Detect which cell encompasses the target text, then output its (x, y) center coordinate. 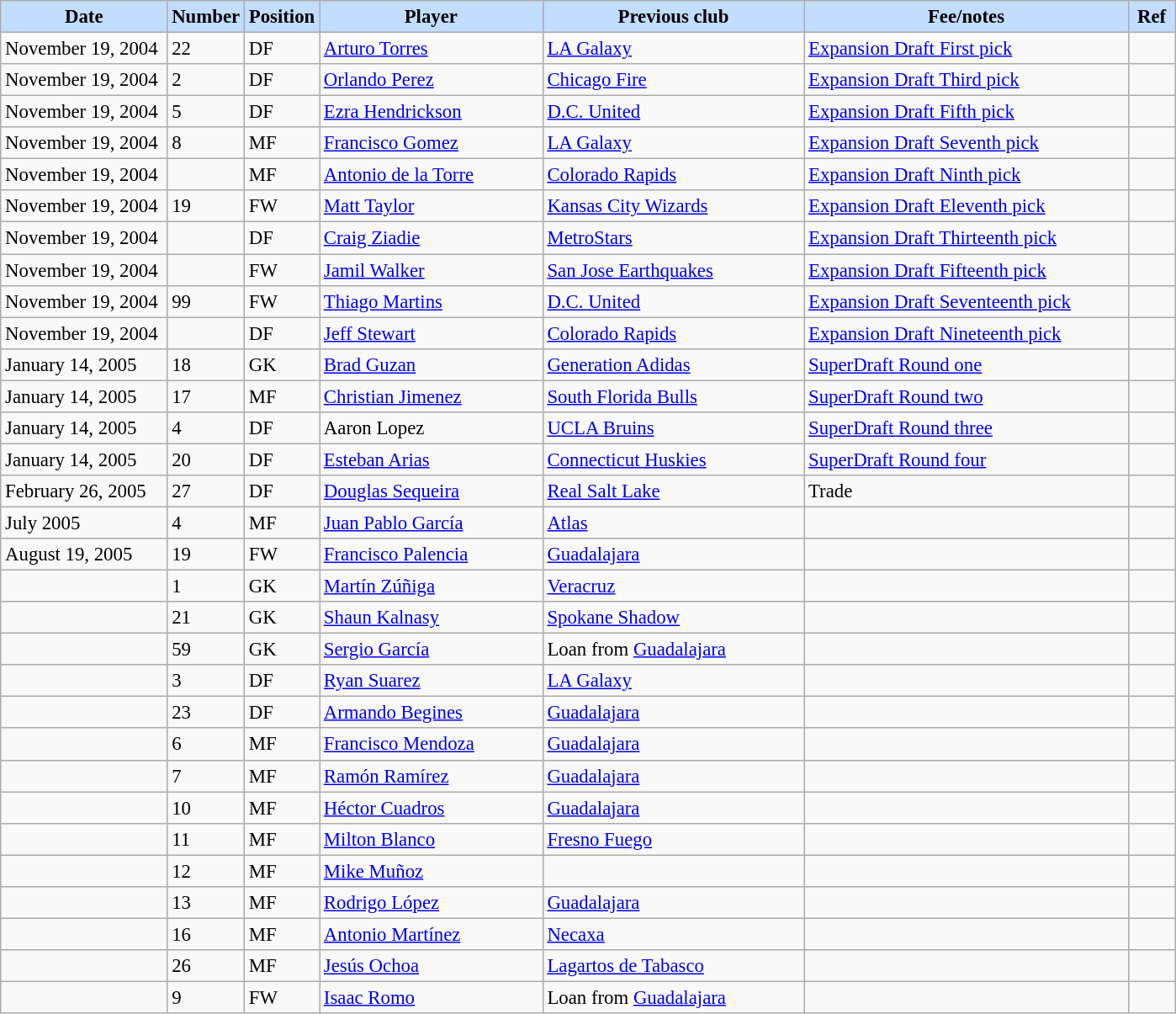
8 (206, 143)
Arturo Torres (432, 49)
Isaac Romo (432, 997)
Chicago Fire (673, 80)
Fee/notes (967, 17)
9 (206, 997)
Necaxa (673, 934)
South Florida Bulls (673, 396)
Matt Taylor (432, 206)
Juan Pablo García (432, 523)
Ryan Suarez (432, 681)
22 (206, 49)
Francisco Palencia (432, 555)
Fresno Fuego (673, 839)
1 (206, 587)
Expansion Draft Fifth pick (967, 112)
Orlando Perez (432, 80)
SuperDraft Round one (967, 364)
Ramón Ramírez (432, 776)
Armando Begines (432, 713)
Spokane Shadow (673, 618)
Milton Blanco (432, 839)
Jamil Walker (432, 270)
13 (206, 903)
SuperDraft Round three (967, 428)
Atlas (673, 523)
Douglas Sequeira (432, 491)
Expansion Draft First pick (967, 49)
12 (206, 871)
23 (206, 713)
Veracruz (673, 587)
Generation Adidas (673, 364)
16 (206, 934)
20 (206, 459)
MetroStars (673, 238)
Craig Ziadie (432, 238)
Expansion Draft Seventh pick (967, 143)
Aaron Lopez (432, 428)
July 2005 (84, 523)
Francisco Gomez (432, 143)
59 (206, 650)
Sergio García (432, 650)
Shaun Kalnasy (432, 618)
Brad Guzan (432, 364)
Expansion Draft Third pick (967, 80)
Expansion Draft Eleventh pick (967, 206)
Expansion Draft Fifteenth pick (967, 270)
February 26, 2005 (84, 491)
August 19, 2005 (84, 555)
Position (281, 17)
7 (206, 776)
26 (206, 966)
18 (206, 364)
21 (206, 618)
SuperDraft Round four (967, 459)
99 (206, 301)
Number (206, 17)
San Jose Earthquakes (673, 270)
Expansion Draft Ninth pick (967, 175)
Player (432, 17)
Jeff Stewart (432, 333)
Ezra Hendrickson (432, 112)
11 (206, 839)
Francisco Mendoza (432, 745)
Expansion Draft Seventeenth pick (967, 301)
Kansas City Wizards (673, 206)
27 (206, 491)
Jesús Ochoa (432, 966)
Héctor Cuadros (432, 808)
SuperDraft Round two (967, 396)
Rodrigo López (432, 903)
Martín Zúñiga (432, 587)
Connecticut Huskies (673, 459)
Esteban Arias (432, 459)
6 (206, 745)
Mike Muñoz (432, 871)
Trade (967, 491)
Expansion Draft Nineteenth pick (967, 333)
UCLA Bruins (673, 428)
Christian Jimenez (432, 396)
Ref (1152, 17)
Antonio Martínez (432, 934)
Previous club (673, 17)
Expansion Draft Thirteenth pick (967, 238)
5 (206, 112)
3 (206, 681)
Thiago Martins (432, 301)
10 (206, 808)
Real Salt Lake (673, 491)
17 (206, 396)
Date (84, 17)
Antonio de la Torre (432, 175)
Lagartos de Tabasco (673, 966)
2 (206, 80)
